From the cell containing the given text, extract its center point as [X, Y] coordinate. 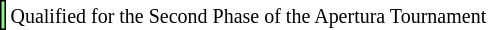
Qualified for the Second Phase of the Apertura Tournament [248, 15]
